From the cell containing the given text, extract its center point as (X, Y) coordinate. 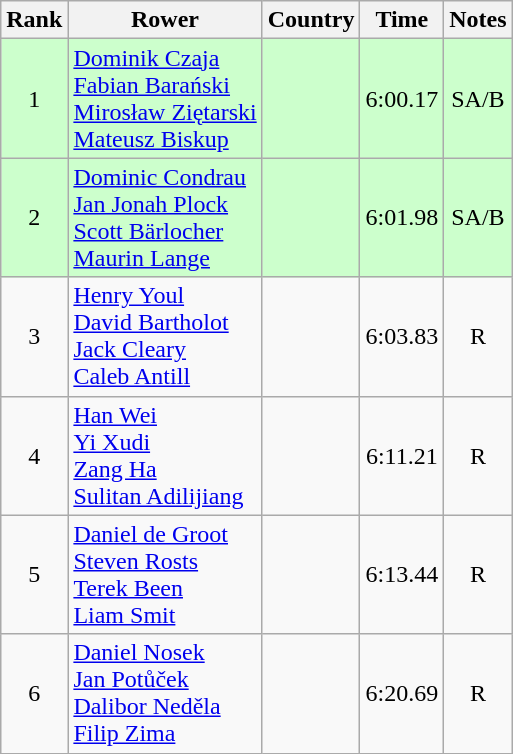
6:00.17 (402, 98)
Country (311, 20)
Time (402, 20)
Notes (478, 20)
6:03.83 (402, 336)
3 (34, 336)
6:01.98 (402, 218)
1 (34, 98)
5 (34, 574)
Henry YoulDavid BartholotJack ClearyCaleb Antill (165, 336)
4 (34, 456)
6 (34, 694)
6:11.21 (402, 456)
Dominic CondrauJan Jonah PlockScott BärlocherMaurin Lange (165, 218)
6:13.44 (402, 574)
Rower (165, 20)
6:20.69 (402, 694)
Daniel NosekJan PotůčekDalibor NedělaFilip Zima (165, 694)
Rank (34, 20)
Han WeiYi XudiZang HaSulitan Adilijiang (165, 456)
Daniel de GrootSteven RostsTerek BeenLiam Smit (165, 574)
2 (34, 218)
Dominik CzajaFabian BarańskiMirosław ZiętarskiMateusz Biskup (165, 98)
